Provide the (X, Y) coordinate of the cell's center where the given text is located.  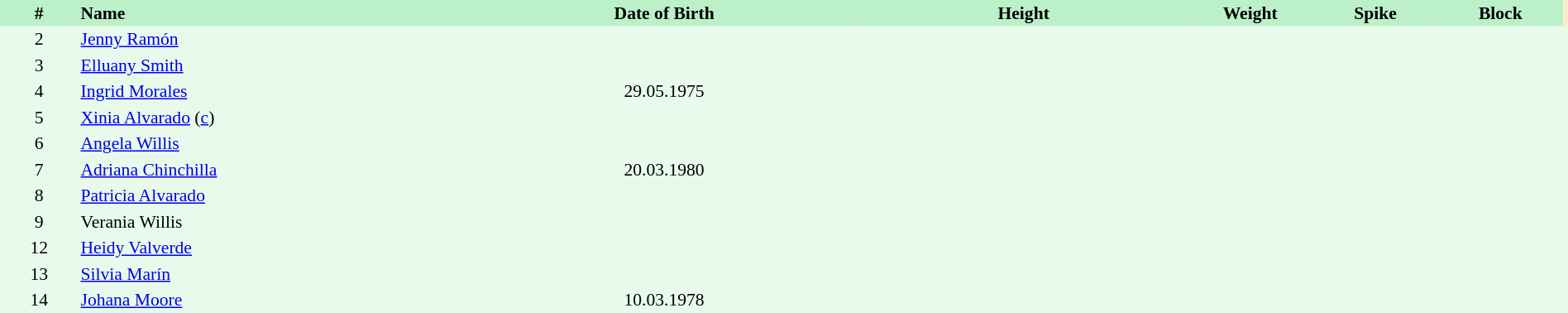
Elluany Smith (273, 65)
Ingrid Morales (273, 91)
Heidy Valverde (273, 248)
29.05.1975 (664, 91)
7 (39, 170)
3 (39, 65)
Block (1500, 13)
Verania Willis (273, 222)
14 (39, 300)
10.03.1978 (664, 300)
5 (39, 118)
20.03.1980 (664, 170)
Date of Birth (664, 13)
Xinia Alvarado (c) (273, 118)
13 (39, 274)
12 (39, 248)
Jenny Ramón (273, 40)
6 (39, 144)
Name (273, 13)
2 (39, 40)
8 (39, 195)
Adriana Chinchilla (273, 170)
4 (39, 91)
9 (39, 222)
Height (1024, 13)
Patricia Alvarado (273, 195)
Weight (1250, 13)
Johana Moore (273, 300)
# (39, 13)
Silvia Marín (273, 274)
Angela Willis (273, 144)
Spike (1374, 13)
